From the cell containing the given text, extract its center point as [x, y] coordinate. 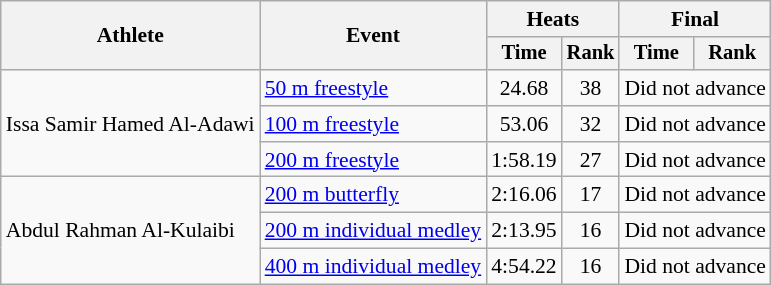
100 m freestyle [374, 124]
Athlete [130, 36]
200 m freestyle [374, 160]
2:13.95 [524, 231]
Heats [552, 19]
27 [591, 160]
38 [591, 88]
4:54.22 [524, 267]
400 m individual medley [374, 267]
1:58.19 [524, 160]
Final [695, 19]
200 m individual medley [374, 231]
2:16.06 [524, 195]
Issa Samir Hamed Al-Adawi [130, 124]
Abdul Rahman Al-Kulaibi [130, 230]
17 [591, 195]
200 m butterfly [374, 195]
50 m freestyle [374, 88]
Event [374, 36]
32 [591, 124]
24.68 [524, 88]
53.06 [524, 124]
